Search for the cell housing the specified text and yield its (X, Y) center coordinate. 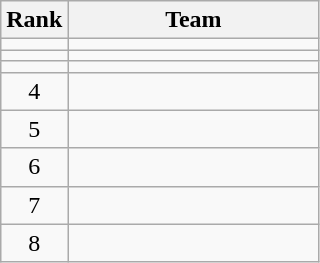
Rank (34, 20)
6 (34, 167)
8 (34, 243)
5 (34, 129)
4 (34, 91)
Team (194, 20)
7 (34, 205)
